Pinpoint the cell where the given text exists, returning its (X, Y) midpoint coordinate. 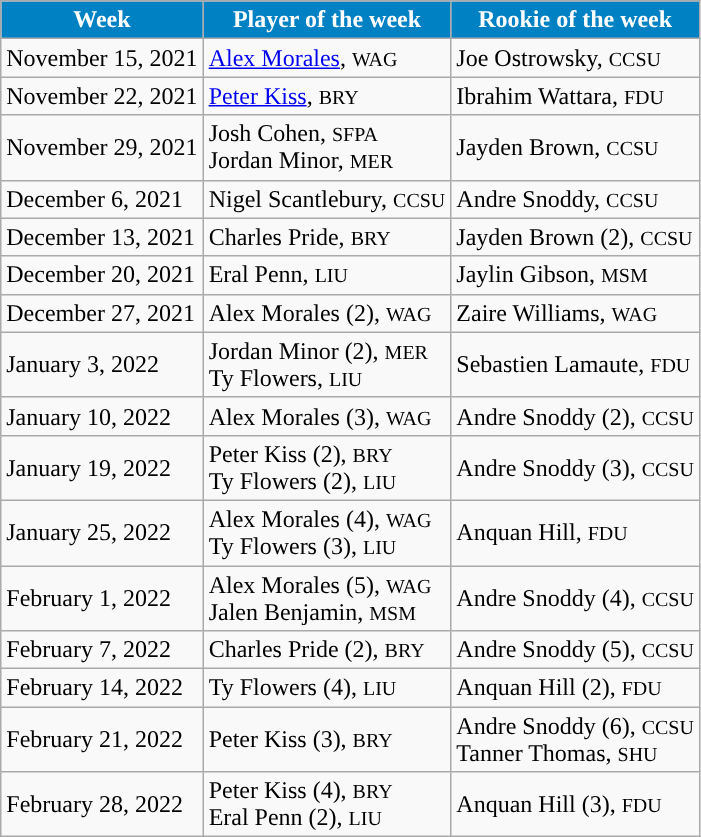
Nigel Scantlebury, CCSU (327, 199)
November 22, 2021 (102, 96)
Jordan Minor (2), MERTy Flowers, LIU (327, 364)
Jaylin Gibson, MSM (576, 275)
January 3, 2022 (102, 364)
February 7, 2022 (102, 650)
Peter Kiss, BRY (327, 96)
Andre Snoddy (6), CCSUTanner Thomas, SHU (576, 740)
Andre Snoddy (4), CCSU (576, 598)
Peter Kiss (2), BRYTy Flowers (2), LIU (327, 468)
Sebastien Lamaute, FDU (576, 364)
Rookie of the week (576, 20)
December 6, 2021 (102, 199)
Anquan Hill, FDU (576, 532)
Peter Kiss (4), BRYEral Penn (2), LIU (327, 804)
February 28, 2022 (102, 804)
Alex Morales (4), WAGTy Flowers (3), LIU (327, 532)
Week (102, 20)
Alex Morales (5), WAGJalen Benjamin, MSM (327, 598)
December 13, 2021 (102, 237)
Andre Snoddy, CCSU (576, 199)
Charles Pride (2), BRY (327, 650)
Anquan Hill (3), FDU (576, 804)
Alex Morales (2), WAG (327, 313)
February 14, 2022 (102, 688)
February 1, 2022 (102, 598)
January 25, 2022 (102, 532)
Player of the week (327, 20)
February 21, 2022 (102, 740)
Anquan Hill (2), FDU (576, 688)
Alex Morales, WAG (327, 58)
Ibrahim Wattara, FDU (576, 96)
Joe Ostrowsky, CCSU (576, 58)
December 27, 2021 (102, 313)
Josh Cohen, SFPAJordan Minor, MER (327, 148)
Andre Snoddy (3), CCSU (576, 468)
January 19, 2022 (102, 468)
November 15, 2021 (102, 58)
Eral Penn, LIU (327, 275)
November 29, 2021 (102, 148)
Ty Flowers (4), LIU (327, 688)
January 10, 2022 (102, 416)
Zaire Williams, WAG (576, 313)
Andre Snoddy (5), CCSU (576, 650)
Andre Snoddy (2), CCSU (576, 416)
Alex Morales (3), WAG (327, 416)
Jayden Brown, CCSU (576, 148)
December 20, 2021 (102, 275)
Charles Pride, BRY (327, 237)
Peter Kiss (3), BRY (327, 740)
Jayden Brown (2), CCSU (576, 237)
